Find where the given text appears and provide that cell's center as (x, y) coordinate. 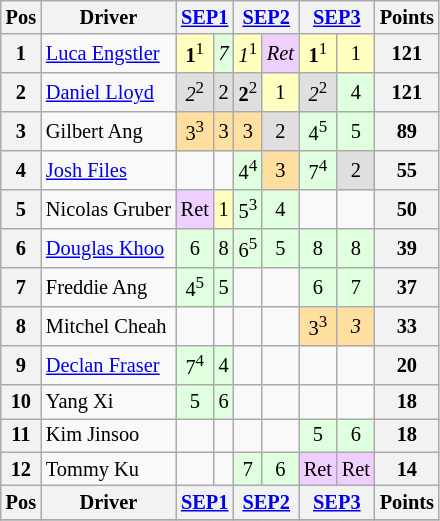
Kim Jinsoo (108, 435)
Tommy Ku (108, 469)
Declan Fraser (108, 366)
14 (407, 469)
Freddie Ang (108, 288)
Luca Engstler (108, 54)
89 (407, 132)
55 (407, 170)
37 (407, 288)
50 (407, 210)
9 (21, 366)
53 (248, 210)
Daniel Lloyd (108, 92)
Gilbert Ang (108, 132)
Yang Xi (108, 402)
Josh Files (108, 170)
10 (21, 402)
44 (248, 170)
39 (407, 248)
Mitchel Cheah (108, 326)
Douglas Khoo (108, 248)
65 (248, 248)
12 (21, 469)
Nicolas Gruber (108, 210)
20 (407, 366)
